Extract the [X, Y] coordinate from the center of the cell holding the provided text.  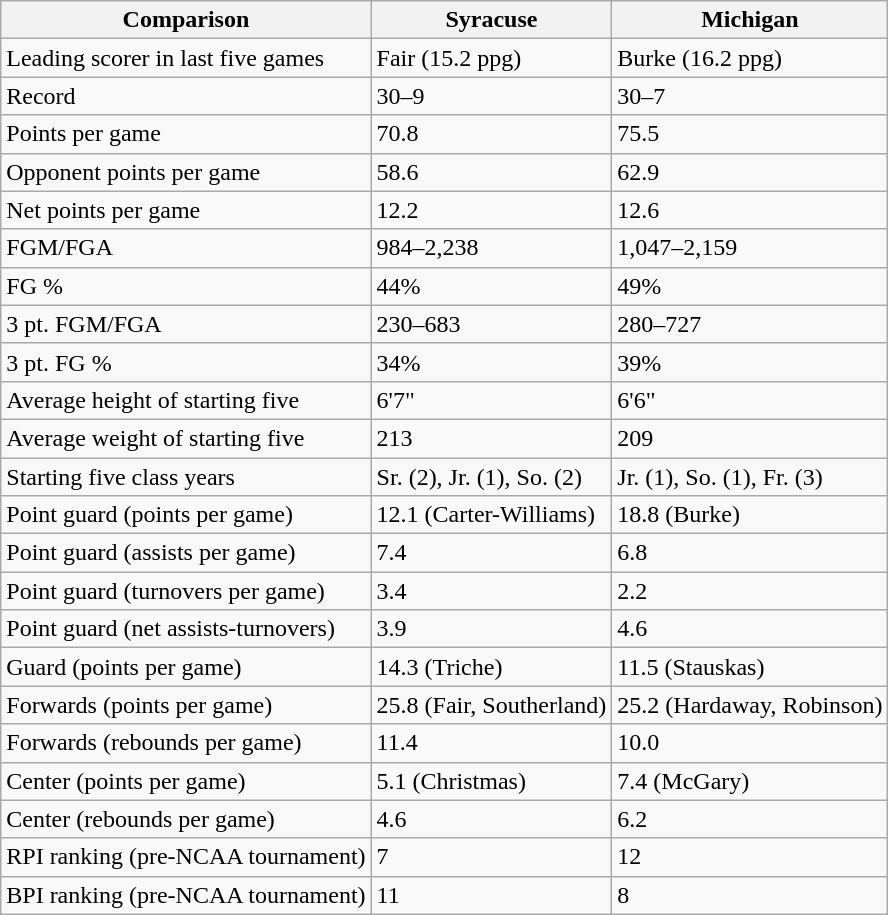
FG % [186, 286]
3.9 [492, 629]
230–683 [492, 324]
11 [492, 895]
12.1 (Carter-Williams) [492, 515]
Michigan [750, 20]
984–2,238 [492, 248]
Leading scorer in last five games [186, 58]
7 [492, 857]
Average weight of starting five [186, 438]
Average height of starting five [186, 400]
Point guard (turnovers per game) [186, 591]
11.4 [492, 743]
1,047–2,159 [750, 248]
Net points per game [186, 210]
34% [492, 362]
2.2 [750, 591]
30–9 [492, 96]
280–727 [750, 324]
213 [492, 438]
62.9 [750, 172]
12.6 [750, 210]
FGM/FGA [186, 248]
Center (rebounds per game) [186, 819]
Forwards (rebounds per game) [186, 743]
30–7 [750, 96]
7.4 (McGary) [750, 781]
14.3 (Triche) [492, 667]
18.8 (Burke) [750, 515]
70.8 [492, 134]
10.0 [750, 743]
Burke (16.2 ppg) [750, 58]
58.6 [492, 172]
Points per game [186, 134]
Opponent points per game [186, 172]
6.2 [750, 819]
3 pt. FGM/FGA [186, 324]
Forwards (points per game) [186, 705]
Center (points per game) [186, 781]
49% [750, 286]
Starting five class years [186, 477]
39% [750, 362]
11.5 (Stauskas) [750, 667]
Record [186, 96]
Fair (15.2 ppg) [492, 58]
3.4 [492, 591]
3 pt. FG % [186, 362]
BPI ranking (pre-NCAA tournament) [186, 895]
12 [750, 857]
8 [750, 895]
6'6" [750, 400]
Syracuse [492, 20]
7.4 [492, 553]
Point guard (points per game) [186, 515]
Sr. (2), Jr. (1), So. (2) [492, 477]
Comparison [186, 20]
44% [492, 286]
RPI ranking (pre-NCAA tournament) [186, 857]
5.1 (Christmas) [492, 781]
Guard (points per game) [186, 667]
Point guard (net assists-turnovers) [186, 629]
6.8 [750, 553]
Point guard (assists per game) [186, 553]
75.5 [750, 134]
6'7" [492, 400]
12.2 [492, 210]
209 [750, 438]
25.8 (Fair, Southerland) [492, 705]
25.2 (Hardaway, Robinson) [750, 705]
Jr. (1), So. (1), Fr. (3) [750, 477]
